Search for the cell housing the specified text and yield its (X, Y) center coordinate. 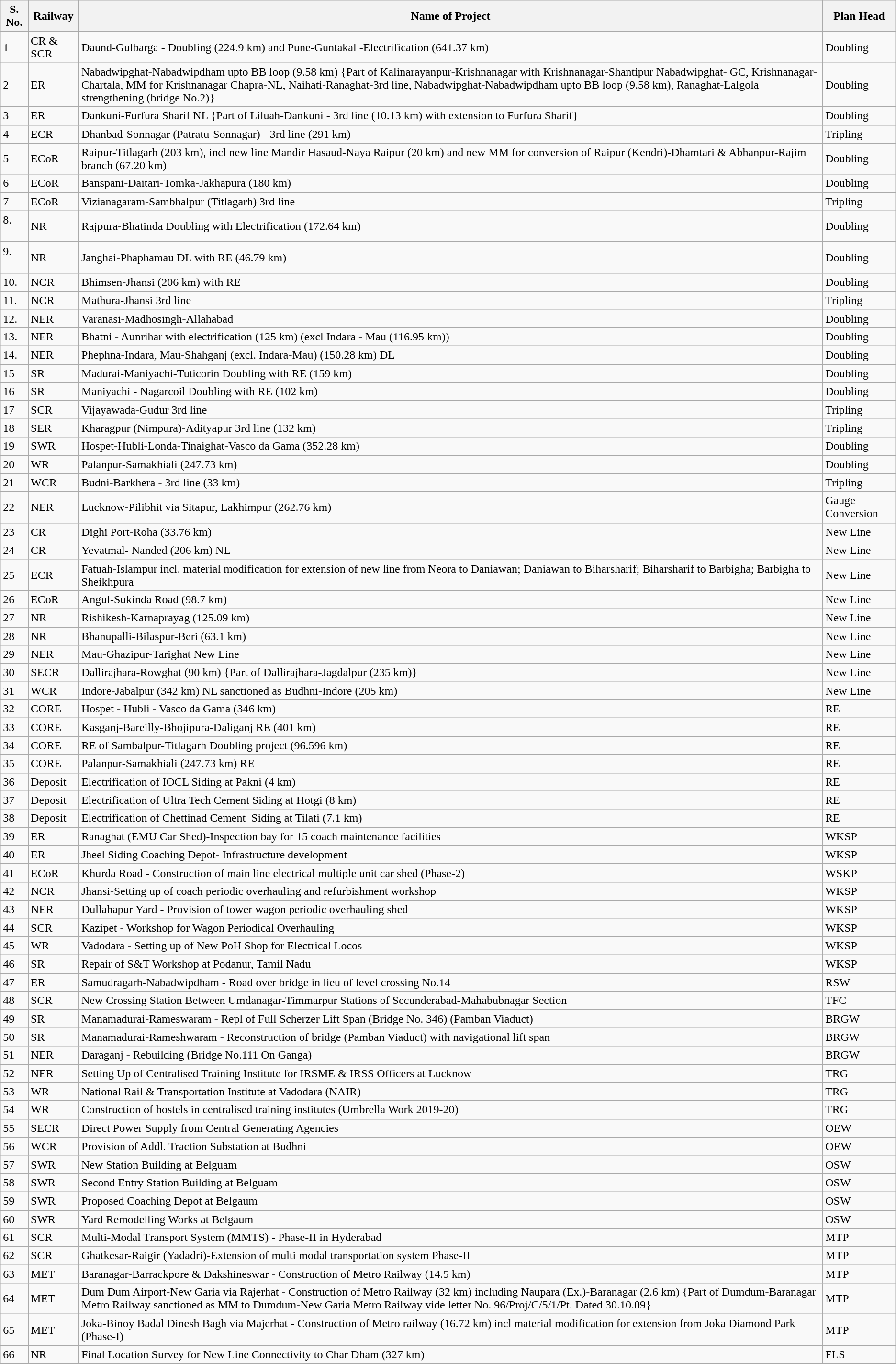
43 (14, 909)
44 (14, 927)
Banspani-Daitari-Tomka-Jakhapura (180 km) (450, 183)
S. No. (14, 16)
55 (14, 1128)
Bhimsen-Jhansi (206 km) with RE (450, 282)
Lucknow-Pilibhit via Sitapur, Lakhimpur (262.76 km) (450, 507)
Second Entry Station Building at Belguam (450, 1183)
Manamadurai-Rameswaram - Repl of Full Scherzer Lift Span (Bridge No. 346) (Pamban Viaduct) (450, 1019)
Phephna-Indara, Mau-Shahganj (excl. Indara-Mau) (150.28 km) DL (450, 355)
5 (14, 159)
Hospet-Hubli-Londa-Tinaighat-Vasco da Gama (352.28 km) (450, 446)
Vadodara - Setting up of New PoH Shop for Electrical Locos (450, 946)
Jheel Siding Coaching Depot- Infrastructure development (450, 855)
57 (14, 1164)
Yard Remodelling Works at Belgaum (450, 1219)
39 (14, 836)
Vijayawada-Gudur 3rd line (450, 410)
Electrification of Chettinad Cement Siding at Tilati (7.1 km) (450, 818)
Ranaghat (EMU Car Shed)-Inspection bay for 15 coach maintenance facilities (450, 836)
40 (14, 855)
WSKP (860, 873)
10. (14, 282)
17 (14, 410)
62 (14, 1256)
National Rail & Transportation Institute at Vadodara (NAIR) (450, 1092)
Varanasi-Madhosingh-Allahabad (450, 318)
37 (14, 800)
Vizianagaram-Sambhalpur (Titlagarh) 3rd line (450, 202)
TFC (860, 1001)
21 (14, 483)
Palanpur-Samakhiali (247.73 km) RE (450, 764)
47 (14, 982)
29 (14, 654)
28 (14, 636)
Dallirajhara-Rowghat (90 km) {Part of Dallirajhara-Jagdalpur (235 km)} (450, 673)
Gauge Conversion (860, 507)
32 (14, 709)
Multi-Modal Transport System (MMTS) - Phase-II in Hyderabad (450, 1238)
Baranagar-Barrackpore & Dakshineswar - Construction of Metro Railway (14.5 km) (450, 1274)
36 (14, 782)
Bhatni - Aunrihar with electrification (125 km) (excl Indara - Mau (116.95 km)) (450, 337)
25 (14, 575)
64 (14, 1298)
51 (14, 1055)
Palanpur-Samakhiali (247.73 km) (450, 464)
Angul-Sukinda Road (98.7 km) (450, 599)
Maniyachi - Nagarcoil Doubling with RE (102 km) (450, 392)
Plan Head (860, 16)
Bhanupalli-Bilaspur-Beri (63.1 km) (450, 636)
7 (14, 202)
Dhanbad-Sonnagar (Patratu-Sonnagar) - 3rd line (291 km) (450, 134)
RSW (860, 982)
Indore-Jabalpur (342 km) NL sanctioned as Budhni-Indore (205 km) (450, 691)
Rajpura-Bhatinda Doubling with Electrification (172.64 km) (450, 226)
New Crossing Station Between Umdanagar-Timmarpur Stations of Secunderabad-Mahabubnagar Section (450, 1001)
63 (14, 1274)
FLS (860, 1354)
Provision of Addl. Traction Substation at Budhni (450, 1146)
Kazipet - Workshop for Wagon Periodical Overhauling (450, 927)
11. (14, 300)
66 (14, 1354)
59 (14, 1201)
12. (14, 318)
Janghai-Phaphamau DL with RE (46.79 km) (450, 258)
46 (14, 964)
Kharagpur (Nimpura)-Adityapur 3rd line (132 km) (450, 428)
Khurda Road - Construction of main line electrical multiple unit car shed (Phase-2) (450, 873)
Mathura-Jhansi 3rd line (450, 300)
52 (14, 1073)
Daund-Gulbarga - Doubling (224.9 km) and Pune-Guntakal -Electrification (641.37 km) (450, 47)
9. (14, 258)
Construction of hostels in centralised training institutes (Umbrella Work 2019-20) (450, 1110)
Repair of S&T Workshop at Podanur, Tamil Nadu (450, 964)
61 (14, 1238)
23 (14, 532)
Name of Project (450, 16)
18 (14, 428)
34 (14, 745)
CR & SCR (54, 47)
3 (14, 116)
2 (14, 85)
Manamadurai-Rameshwaram - Reconstruction of bridge (Pamban Viaduct) with navigational lift span (450, 1037)
65 (14, 1330)
13. (14, 337)
Yevatmal- Nanded (206 km) NL (450, 550)
41 (14, 873)
22 (14, 507)
Mau-Ghazipur-Tarighat New Line (450, 654)
60 (14, 1219)
54 (14, 1110)
Madurai-Maniyachi-Tuticorin Doubling with RE (159 km) (450, 373)
New Station Building at Belguam (450, 1164)
Rishikesh-Karnaprayag (125.09 km) (450, 618)
42 (14, 891)
45 (14, 946)
33 (14, 727)
RE of Sambalpur-Titlagarh Doubling project (96.596 km) (450, 745)
58 (14, 1183)
Railway (54, 16)
Kasganj-Bareilly-Bhojipura-Daliganj RE (401 km) (450, 727)
35 (14, 764)
Dighi Port-Roha (33.76 km) (450, 532)
38 (14, 818)
Ghatkesar-Raigir (Yadadri)-Extension of multi modal transportation system Phase-II (450, 1256)
Electrification of Ultra Tech Cement Siding at Hotgi (8 km) (450, 800)
Dullahapur Yard - Provision of tower wagon periodic overhauling shed (450, 909)
8. (14, 226)
53 (14, 1092)
Daraganj - Rebuilding (Bridge No.111 On Ganga) (450, 1055)
15 (14, 373)
Setting Up of Centralised Training Institute for IRSME & IRSS Officers at Lucknow (450, 1073)
20 (14, 464)
50 (14, 1037)
16 (14, 392)
1 (14, 47)
6 (14, 183)
26 (14, 599)
4 (14, 134)
Jhansi-Setting up of coach periodic overhauling and refurbishment workshop (450, 891)
48 (14, 1001)
19 (14, 446)
30 (14, 673)
Proposed Coaching Depot at Belgaum (450, 1201)
Electrification of IOCL Siding at Pakni (4 km) (450, 782)
Dankuni-Furfura Sharif NL {Part of Liluah-Dankuni - 3rd line (10.13 km) with extension to Furfura Sharif} (450, 116)
Hospet - Hubli - Vasco da Gama (346 km) (450, 709)
49 (14, 1019)
14. (14, 355)
27 (14, 618)
SER (54, 428)
56 (14, 1146)
Direct Power Supply from Central Generating Agencies (450, 1128)
Final Location Survey for New Line Connectivity to Char Dham (327 km) (450, 1354)
Samudragarh-Nabadwipdham - Road over bridge in lieu of level crossing No.14 (450, 982)
Budni-Barkhera - 3rd line (33 km) (450, 483)
31 (14, 691)
24 (14, 550)
